Return the [x, y] coordinate for the center point of the cell that contains the specified text.  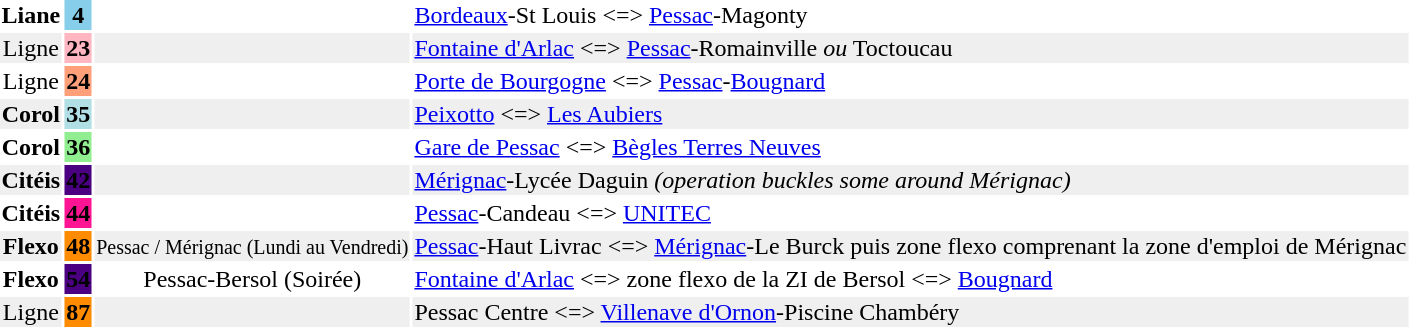
44 [78, 213]
Pessac-Haut Livrac <=> Mérignac-Le Burck puis zone flexo comprenant la zone d'emploi de Mérignac [910, 246]
Fontaine d'Arlac <=> Pessac-Romainville ou Toctoucau [910, 48]
Mérignac-Lycée Daguin (operation buckles some around Mérignac) [910, 180]
Peixotto <=> Les Aubiers [910, 114]
Pessac-Bersol (Soirée) [252, 279]
Pessac / Mérignac (Lundi au Vendredi) [252, 246]
35 [78, 114]
Fontaine d'Arlac <=> zone flexo de la ZI de Bersol <=> Bougnard [910, 279]
Pessac-Candeau <=> UNITEC [910, 213]
24 [78, 81]
42 [78, 180]
36 [78, 147]
Gare de Pessac <=> Bègles Terres Neuves [910, 147]
48 [78, 246]
54 [78, 279]
4 [78, 15]
Porte de Bourgogne <=> Pessac-Bougnard [910, 81]
87 [78, 312]
23 [78, 48]
Bordeaux-St Louis <=> Pessac-Magonty [910, 15]
Liane [31, 15]
Pessac Centre <=> Villenave d'Ornon-Piscine Chambéry [910, 312]
